Return [X, Y] of the center of cell containing provided text 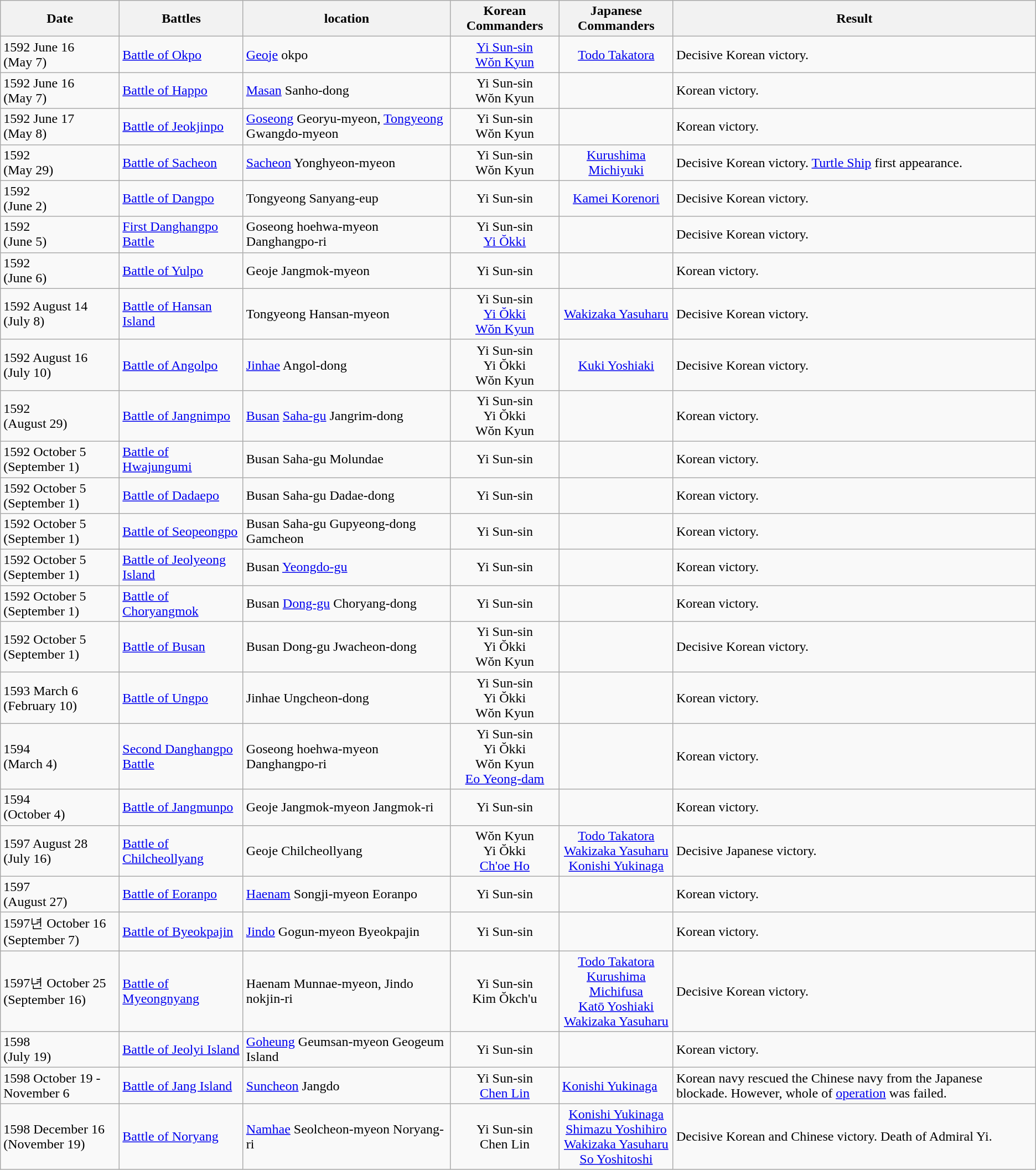
Decisive Korean and Chinese victory. Death of Admiral Yi. [854, 1137]
Battle of Noryang [182, 1137]
Busan Yeongdo-gu [346, 568]
Battle of Sacheon [182, 163]
Japanese Commanders [616, 19]
Battle of Jangmunpo [182, 807]
Battle of Angolpo [182, 365]
Busan Saha-gu Molundae [346, 459]
Suncheon Jangdo [346, 1086]
Battles [182, 19]
Battle of Jeolyeong Island [182, 568]
Busan Dong-gu Choryang-dong [346, 603]
Yi Sun-sinYi Ŏkki [505, 235]
Namhae Seolcheon-myeon Noryang-ri [346, 1137]
Battle of Happo [182, 91]
Battle of Choryangmok [182, 603]
1597년 October 16(September 7) [60, 931]
Kuki Yoshiaki [616, 365]
Tongyeong Sanyang-eup [346, 198]
1592(August 29) [60, 416]
Wŏn KyunYi ŎkkiCh'oe Ho [505, 851]
Date [60, 19]
Busan Saha-gu Gupyeong-dong Gamcheon [346, 531]
Battle of Eoranpo [182, 894]
Battle of Jeokjinpo [182, 126]
Geoje okpo [346, 54]
Haenam Songji-myeon Eoranpo [346, 894]
Kurushima Michiyuki [616, 163]
Konishi Yukinaga [616, 1086]
Jinhae Angol-dong [346, 365]
1597 August 28(July 16) [60, 851]
Battle of Dadaepo [182, 495]
Battle of Ungpo [182, 698]
Busan Dong-gu Jwacheon-dong [346, 647]
Battle of Chilcheollyang [182, 851]
Jinhae Ungcheon-dong [346, 698]
Decisive Japanese victory. [854, 851]
1597년 October 25(September 16) [60, 991]
1598(July 19) [60, 1049]
Battle of Byeokpajin [182, 931]
Geoje Jangmok-myeon [346, 270]
Busan Saha-gu Jangrim-dong [346, 416]
1597(August 27) [60, 894]
Todo TakatoraWakizaka YasuharuKonishi Yukinaga [616, 851]
Battle of Jeolyi Island [182, 1049]
1592 (June 6) [60, 270]
Tongyeong Hansan-myeon [346, 314]
Second Danghangpo Battle [182, 756]
Geoje Jangmok-myeon Jangmok-ri [346, 807]
1594(October 4) [60, 807]
Todo TakatoraKurushima MichifusaKatō YoshiakiWakizaka Yasuharu [616, 991]
Battle of Dangpo [182, 198]
Decisive Korean victory. Turtle Ship first appearance. [854, 163]
First Danghangpo Battle [182, 235]
Battle of Hwajungumi [182, 459]
1594(March 4) [60, 756]
1593 March 6(February 10) [60, 698]
Haenam Munnae-myeon, Jindo nokjin-ri [346, 991]
Geoje Chilcheollyang [346, 851]
Battle of Seopeongpo [182, 531]
Masan Sanho-dong [346, 91]
Yi Sun-sinYi ŎkkiWŏn KyunEo Yeong-dam [505, 756]
Korean navy rescued the Chinese navy from the Japanese blockade. However, whole of operation was failed. [854, 1086]
Goheung Geumsan-myeon Geogeum Island [346, 1049]
1592 August 16(July 10) [60, 365]
Busan Saha-gu Dadae-dong [346, 495]
Kamei Korenori [616, 198]
1592 August 14 (July 8) [60, 314]
Battle of Jang Island [182, 1086]
Battle of Busan [182, 647]
Battle of Hansan Island [182, 314]
Todo Takatora [616, 54]
Battle of Jangnimpo [182, 416]
Battle of Myeongnyang [182, 991]
Yi Sun-sinKim Ŏkch'u [505, 991]
Jindo Gogun-myeon Byeokpajin [346, 931]
1598 December 16(November 19) [60, 1137]
1592 (June 2) [60, 198]
Battle of Yulpo [182, 270]
Wakizaka Yasuharu [616, 314]
location [346, 19]
1598 October 19 - November 6 [60, 1086]
Goseong Georyu-myeon, Tongyeong Gwangdo-myeon [346, 126]
Sacheon Yonghyeon-myeon [346, 163]
Result [854, 19]
1592 June 17(May 8) [60, 126]
1592 (May 29) [60, 163]
Korean Commanders [505, 19]
Konishi YukinagaShimazu YoshihiroWakizaka YasuharuSo Yoshitoshi [616, 1137]
1592 (June 5) [60, 235]
Battle of Okpo [182, 54]
